Output the (X, Y) coordinate of the center of the cell containing the given text.  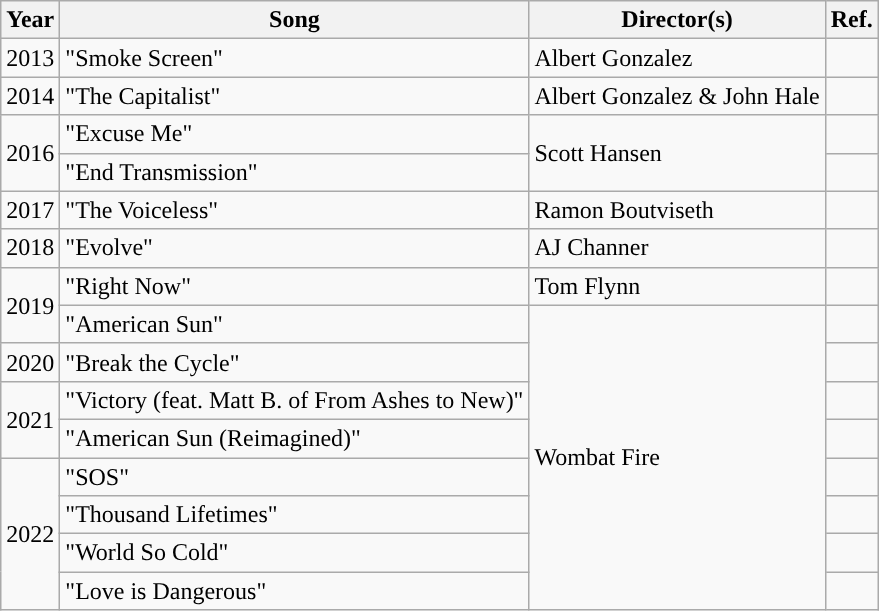
Tom Flynn (677, 286)
"Break the Cycle" (294, 362)
"SOS" (294, 477)
"Evolve" (294, 248)
2022 (30, 534)
"The Voiceless" (294, 210)
Albert Gonzalez & John Hale (677, 96)
Wombat Fire (677, 457)
2020 (30, 362)
Ref. (852, 20)
2021 (30, 419)
"End Transmission" (294, 172)
Director(s) (677, 20)
2017 (30, 210)
"Love is Dangerous" (294, 591)
2013 (30, 58)
Year (30, 20)
"The Capitalist" (294, 96)
"Victory (feat. Matt B. of From Ashes to New)" (294, 400)
2014 (30, 96)
"American Sun (Reimagined)" (294, 438)
"Right Now" (294, 286)
"World So Cold" (294, 553)
"American Sun" (294, 324)
"Excuse Me" (294, 134)
Scott Hansen (677, 153)
AJ Channer (677, 248)
2016 (30, 153)
Albert Gonzalez (677, 58)
2018 (30, 248)
"Thousand Lifetimes" (294, 515)
Ramon Boutviseth (677, 210)
Song (294, 20)
"Smoke Screen" (294, 58)
2019 (30, 305)
